Output the (x, y) coordinate of the center of the cell containing the given text.  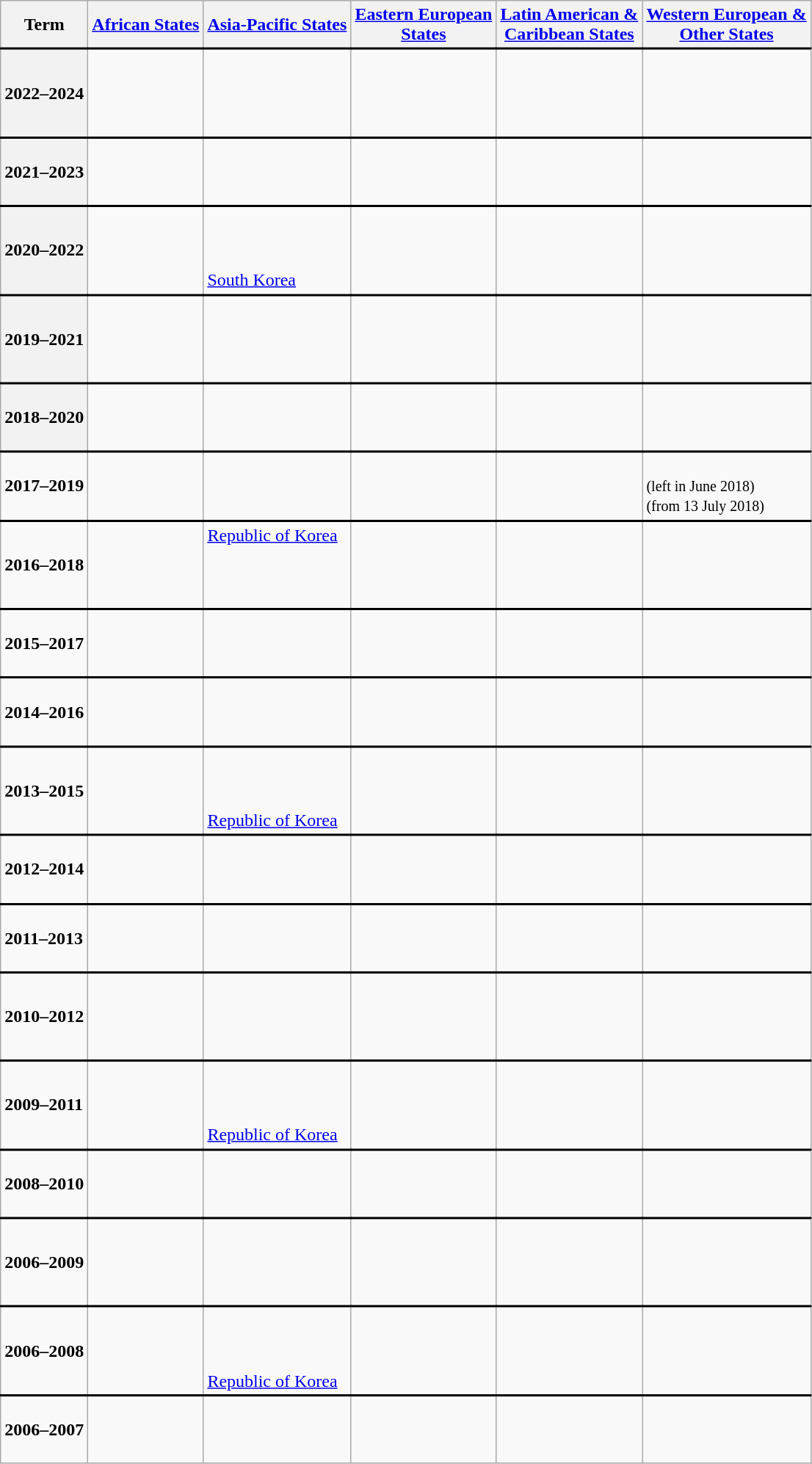
Asia-Pacific States (278, 25)
2006–2007 (44, 1429)
Western European & Other States (727, 25)
Term (44, 25)
Latin American & Caribbean States (570, 25)
2009–2011 (44, 1106)
2018–2020 (44, 418)
2021–2023 (44, 172)
African States (145, 25)
2022–2024 (44, 94)
2016–2018 (44, 565)
2006–2008 (44, 1351)
Eastern European States (424, 25)
(left in June 2018) (from 13 July 2018) (727, 486)
2012–2014 (44, 869)
2017–2019 (44, 486)
2014–2016 (44, 712)
2015–2017 (44, 644)
2011–2013 (44, 938)
2010–2012 (44, 1016)
2013–2015 (44, 791)
2008–2010 (44, 1184)
South Korea (278, 251)
2020–2022 (44, 251)
2006–2009 (44, 1263)
2019–2021 (44, 339)
